Pinpoint the cell where the given text exists, returning its [X, Y] midpoint coordinate. 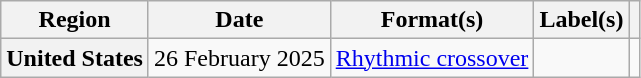
Region [75, 20]
26 February 2025 [239, 58]
Format(s) [432, 20]
Rhythmic crossover [432, 58]
Date [239, 20]
United States [75, 58]
Label(s) [582, 20]
